Identify which cell holds the provided text, then report its (x, y) central coordinate. 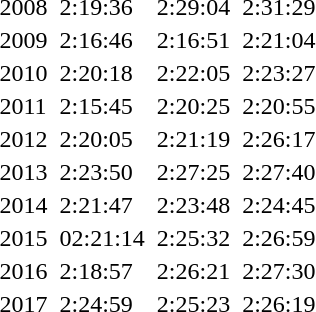
2:16:51 (193, 40)
2:20:05 (102, 139)
2:22:05 (193, 73)
2:23:50 (102, 172)
2:25:32 (193, 238)
2:20:18 (102, 73)
02:21:14 (102, 238)
2:16:46 (102, 40)
2:15:45 (102, 106)
2:18:57 (102, 271)
2:20:25 (193, 106)
2:27:25 (193, 172)
2:26:21 (193, 271)
2:23:48 (193, 205)
2:21:47 (102, 205)
2:21:19 (193, 139)
